For the text-containing cell, return its midpoint in [X, Y] coordinate format. 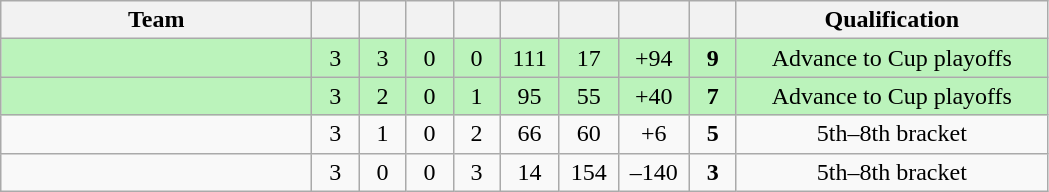
+40 [654, 96]
17 [588, 58]
5 [712, 134]
60 [588, 134]
+6 [654, 134]
154 [588, 172]
14 [530, 172]
55 [588, 96]
111 [530, 58]
66 [530, 134]
7 [712, 96]
–140 [654, 172]
+94 [654, 58]
Qualification [892, 20]
95 [530, 96]
Team [156, 20]
9 [712, 58]
